Identify which cell holds the provided text, then report its (x, y) central coordinate. 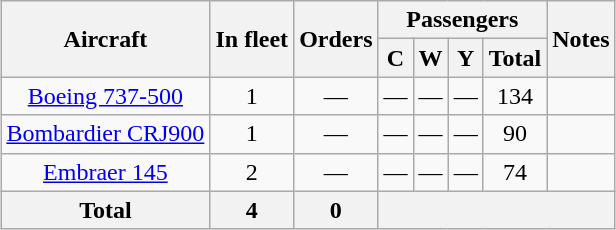
2 (252, 172)
Y (466, 58)
Passengers (462, 20)
90 (515, 134)
Orders (336, 39)
Notes (581, 39)
In fleet (252, 39)
Boeing 737-500 (106, 96)
74 (515, 172)
134 (515, 96)
C (396, 58)
Aircraft (106, 39)
Bombardier CRJ900 (106, 134)
W (430, 58)
4 (252, 210)
Embraer 145 (106, 172)
0 (336, 210)
